Identify which cell holds the provided text, then report its [X, Y] central coordinate. 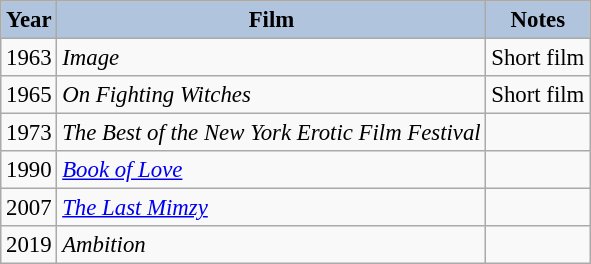
2007 [29, 208]
Film [272, 20]
1973 [29, 133]
2019 [29, 245]
1990 [29, 170]
Book of Love [272, 170]
The Last Mimzy [272, 208]
Notes [538, 20]
On Fighting Witches [272, 95]
Ambition [272, 245]
1965 [29, 95]
Year [29, 20]
Image [272, 58]
1963 [29, 58]
The Best of the New York Erotic Film Festival [272, 133]
